Output the [x, y] coordinate of the center of the cell containing the given text.  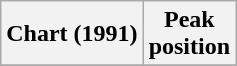
Peakposition [189, 34]
Chart (1991) [72, 34]
